Detect which cell encompasses the target text, then output its [X, Y] center coordinate. 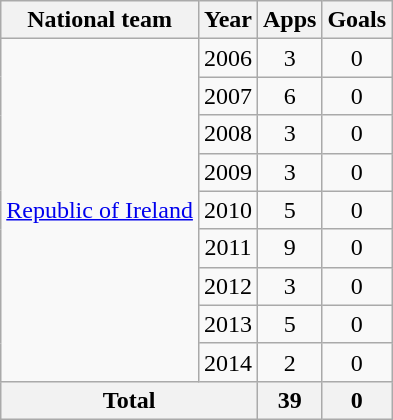
2007 [228, 96]
Total [130, 400]
2014 [228, 362]
39 [289, 400]
9 [289, 248]
2006 [228, 58]
2013 [228, 324]
Year [228, 20]
Goals [357, 20]
2010 [228, 210]
6 [289, 96]
Apps [289, 20]
2 [289, 362]
2009 [228, 172]
National team [100, 20]
2011 [228, 248]
Republic of Ireland [100, 210]
2008 [228, 134]
2012 [228, 286]
